Detect which cell encompasses the target text, then output its [X, Y] center coordinate. 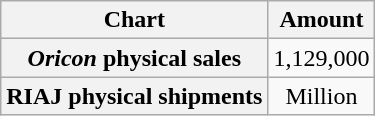
RIAJ physical shipments [134, 96]
Oricon physical sales [134, 58]
Chart [134, 20]
Amount [322, 20]
Million [322, 96]
1,129,000 [322, 58]
